Locate the cell with the specified text and output its [X, Y] center coordinate. 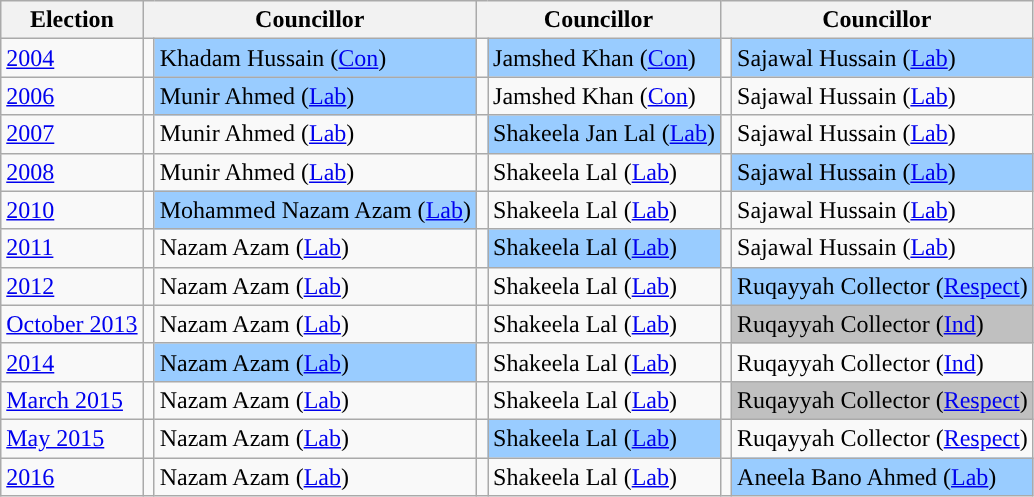
2010 [72, 210]
Election [72, 20]
October 2013 [72, 324]
Mohammed Nazam Azam (Lab) [315, 210]
2016 [72, 477]
March 2015 [72, 400]
2004 [72, 58]
2008 [72, 172]
2006 [72, 96]
2011 [72, 248]
2007 [72, 134]
Aneela Bano Ahmed (Lab) [883, 477]
May 2015 [72, 438]
2014 [72, 362]
2012 [72, 286]
Shakeela Jan Lal (Lab) [604, 134]
Khadam Hussain (Con) [315, 58]
